Identify which cell holds the provided text, then report its (x, y) central coordinate. 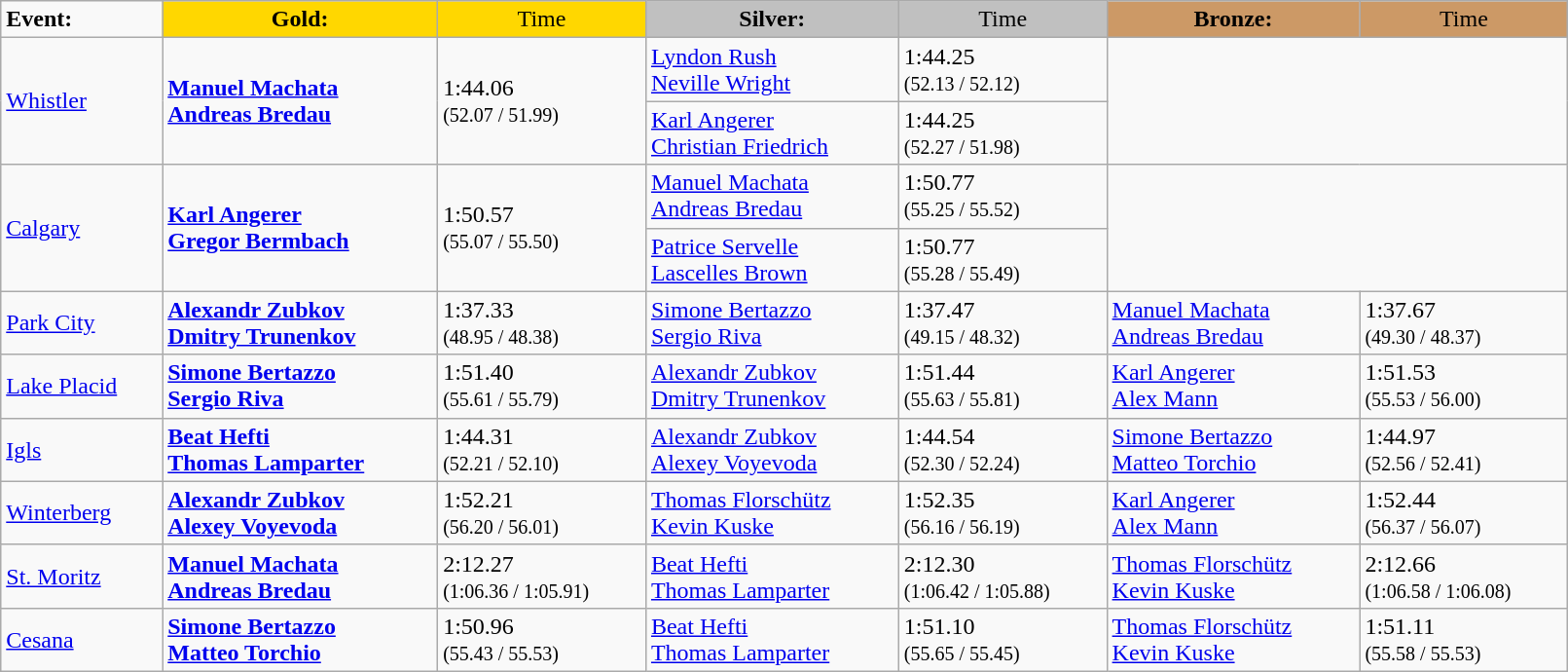
1:51.40 (55.61 / 55.79) (542, 386)
1:37.67 (49.30 / 48.37) (1464, 323)
Park City (82, 323)
Karl AngererGregor Bermbach (300, 228)
Karl AngererChristian Friedrich (772, 132)
1:44.54 (52.30 / 52.24) (1003, 450)
Calgary (82, 228)
1:52.44 (56.37 / 56.07) (1464, 512)
Silver: (772, 19)
1:44.31 (52.21 / 52.10) (542, 450)
1:51.10 (55.65 / 55.45) (1003, 639)
1:52.35 (56.16 / 56.19) (1003, 512)
1:37.47 (49.15 / 48.32) (1003, 323)
1:44.25(52.27 / 51.98) (1003, 132)
Cesana (82, 639)
1:51.53 (55.53 / 56.00) (1464, 386)
1:52.21 (56.20 / 56.01) (542, 512)
Winterberg (82, 512)
1:50.77(55.28 / 55.49) (1003, 259)
Bronze: (1233, 19)
1:50.96 (55.43 / 55.53) (542, 639)
Patrice ServelleLascelles Brown (772, 259)
1:44.06 (52.07 / 51.99) (542, 101)
Lake Placid (82, 386)
1:50.57 (55.07 / 55.50) (542, 228)
1:37.33 (48.95 / 48.38) (542, 323)
1:51.44 (55.63 / 55.81) (1003, 386)
1:44.25(52.13 / 52.12) (1003, 70)
2:12.27 (1:06.36 / 1:05.91) (542, 577)
Event: (82, 19)
2:12.30 (1:06.42 / 1:05.88) (1003, 577)
2:12.66 (1:06.58 / 1:06.08) (1464, 577)
Gold: (300, 19)
St. Moritz (82, 577)
1:51.11 (55.58 / 55.53) (1464, 639)
Whistler (82, 101)
Lyndon RushNeville Wright (772, 70)
1:50.77 (55.25 / 55.52) (1003, 197)
1:44.97 (52.56 / 52.41) (1464, 450)
Igls (82, 450)
